Detect which cell encompasses the target text, then output its [x, y] center coordinate. 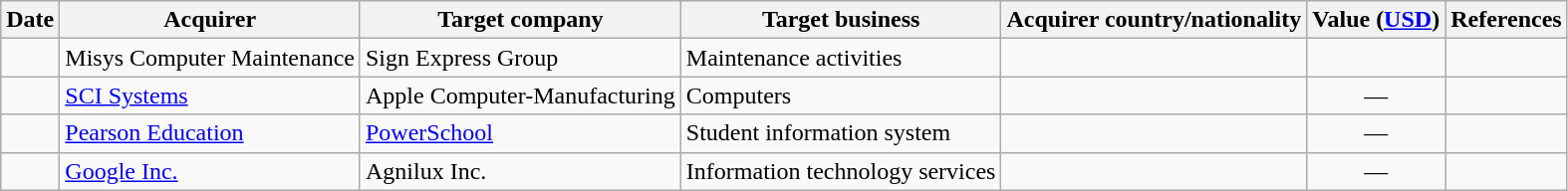
Acquirer [210, 20]
Date [30, 20]
Misys Computer Maintenance [210, 58]
Maintenance activities [841, 58]
Agnilux Inc. [520, 171]
Computers [841, 95]
Target business [841, 20]
Target company [520, 20]
Pearson Education [210, 133]
Sign Express Group [520, 58]
SCI Systems [210, 95]
Apple Computer-Manufacturing [520, 95]
Information technology services [841, 171]
PowerSchool [520, 133]
Acquirer country/nationality [1154, 20]
Value (USD) [1377, 20]
Student information system [841, 133]
References [1506, 20]
Google Inc. [210, 171]
